Detect which cell encompasses the target text, then output its [X, Y] center coordinate. 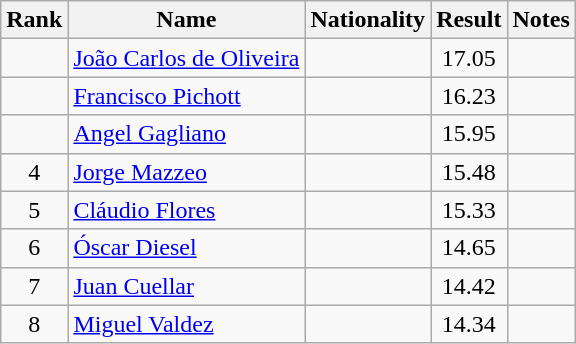
5 [34, 210]
Nationality [368, 20]
15.95 [469, 134]
Angel Gagliano [186, 134]
Cláudio Flores [186, 210]
Result [469, 20]
Name [186, 20]
14.34 [469, 324]
6 [34, 248]
14.42 [469, 286]
4 [34, 172]
7 [34, 286]
Jorge Mazzeo [186, 172]
João Carlos de Oliveira [186, 58]
16.23 [469, 96]
14.65 [469, 248]
8 [34, 324]
17.05 [469, 58]
Francisco Pichott [186, 96]
15.33 [469, 210]
15.48 [469, 172]
Óscar Diesel [186, 248]
Miguel Valdez [186, 324]
Rank [34, 20]
Juan Cuellar [186, 286]
Notes [541, 20]
